Provide the (X, Y) coordinate of the cell's center where the given text is located.  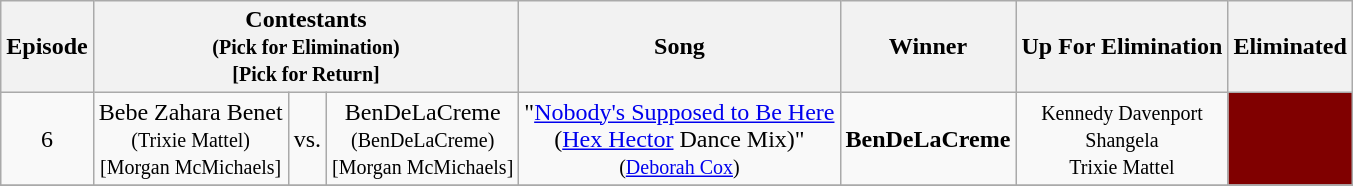
BenDeLaCreme (928, 139)
"Nobody's Supposed to Be Here(Hex Hector Dance Mix)"(Deborah Cox) (680, 139)
Eliminated (1290, 47)
Contestants(Pick for Elimination)[Pick for Return] (306, 47)
Winner (928, 47)
BenDeLaCreme(BenDeLaCreme)[Morgan McMichaels] (423, 139)
Song (680, 47)
6 (47, 139)
Up For Elimination (1122, 47)
vs. (307, 139)
Kennedy DavenportShangelaTrixie Mattel (1122, 139)
Bebe Zahara Benet(Trixie Mattel) [Morgan McMichaels] (190, 139)
Episode (47, 47)
